Locate the cell with the specified text and output its [x, y] center coordinate. 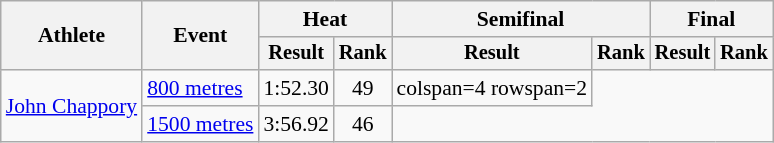
800 metres [200, 88]
3:56.92 [296, 124]
Semifinal [521, 19]
Event [200, 36]
49 [363, 88]
46 [363, 124]
Final [712, 19]
Athlete [72, 36]
Heat [324, 19]
1:52.30 [296, 88]
1500 metres [200, 124]
John Chappory [72, 106]
colspan=4 rowspan=2 [492, 88]
